For the text-containing cell, return its midpoint in (x, y) coordinate format. 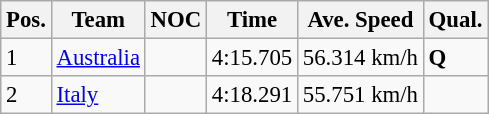
2 (26, 95)
1 (26, 58)
Australia (98, 58)
Team (98, 20)
Italy (98, 95)
55.751 km/h (361, 95)
Q (455, 58)
4:15.705 (252, 58)
Qual. (455, 20)
Pos. (26, 20)
NOC (176, 20)
Time (252, 20)
56.314 km/h (361, 58)
4:18.291 (252, 95)
Ave. Speed (361, 20)
